For the text-containing cell, return its midpoint in [x, y] coordinate format. 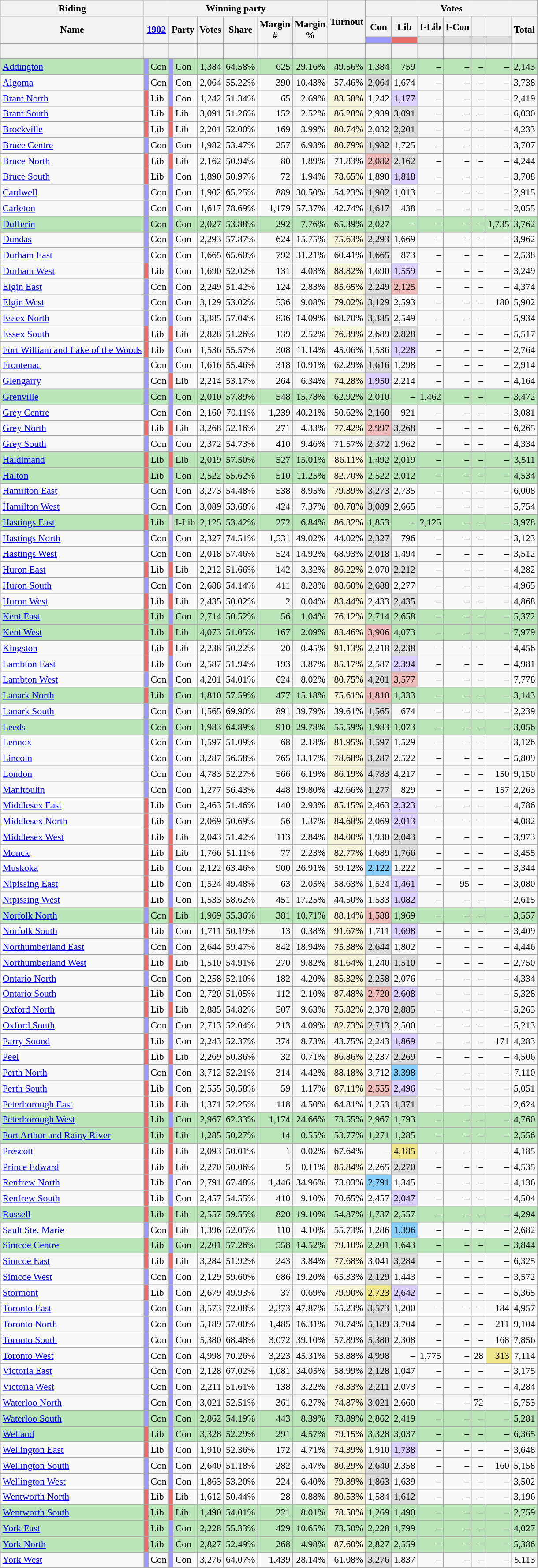
79.15% [347, 1434]
88.82% [347, 271]
3,249 [525, 271]
68.70% [347, 319]
86.11% [347, 460]
3,081 [525, 413]
4.03% [310, 271]
1,737 [378, 1214]
2,556 [525, 1136]
2,915 [525, 193]
1,239 [275, 413]
Kent West [72, 633]
8.73% [310, 1041]
Toronto South [72, 1340]
Essex North [72, 319]
2 [275, 601]
4,446 [525, 947]
765 [275, 758]
1,228 [405, 350]
1,333 [405, 696]
0.88% [310, 1497]
3,973 [525, 837]
53.02% [241, 303]
62.33% [241, 1120]
62.92% [347, 397]
2,239 [525, 711]
1.37% [310, 822]
55.62% [241, 476]
44.50% [347, 900]
Peel [72, 1057]
4,027 [525, 1529]
6,325 [525, 1261]
3,738 [525, 83]
78.50% [347, 1513]
4,217 [405, 774]
Hastings East [72, 523]
270 [275, 963]
3,511 [525, 460]
34.96% [310, 1183]
796 [405, 538]
5,372 [525, 617]
3,080 [525, 884]
524 [275, 554]
4.09% [310, 1026]
55.22% [241, 83]
15.01% [310, 460]
Elgin West [72, 303]
548 [275, 397]
7.76% [310, 224]
80.74% [347, 130]
2,218 [378, 649]
4.10% [310, 1230]
5.47% [310, 1466]
Halton [72, 476]
180 [498, 303]
Margin# [275, 30]
2,143 [525, 67]
3,143 [525, 696]
59.12% [347, 868]
3,123 [525, 538]
2,323 [405, 806]
5,051 [525, 1088]
6,030 [525, 114]
3,512 [525, 554]
59.55% [241, 1214]
50.52% [241, 617]
4,082 [525, 822]
829 [405, 790]
Monck [72, 853]
2,689 [378, 334]
91.67% [347, 931]
73.03% [347, 1183]
Middlesex East [72, 806]
2,549 [405, 319]
842 [275, 947]
Lambton East [72, 664]
1,269 [378, 1513]
7,856 [525, 1340]
3,398 [405, 1073]
49.02% [310, 538]
3,223 [275, 1356]
13.17% [310, 758]
85.84% [347, 1167]
3,978 [525, 523]
7,778 [525, 680]
2,055 [525, 208]
57.59% [241, 696]
4,164 [525, 381]
3,472 [525, 397]
54.73% [241, 444]
78.33% [347, 1387]
3,648 [525, 1450]
70.65% [347, 1199]
3,708 [525, 177]
4,786 [525, 806]
150 [498, 774]
Ontario South [72, 994]
1,930 [378, 837]
Ontario North [72, 979]
Turnout [347, 22]
52.05% [241, 1230]
Dufferin [72, 224]
Durham East [72, 255]
55.23% [347, 1309]
York East [72, 1529]
1,698 [405, 931]
4,283 [525, 1041]
4.50% [310, 1104]
80.29% [347, 1466]
74.51% [241, 538]
4.20% [310, 979]
87.11% [347, 1088]
62.29% [347, 365]
264 [275, 381]
Port Arthur and Rainy River [72, 1136]
9,150 [525, 774]
538 [275, 491]
Renfrew North [72, 1183]
67.48% [241, 1183]
13 [275, 931]
211 [498, 1324]
8.02% [310, 680]
5,263 [525, 1010]
16.31% [310, 1324]
1,775 [430, 1356]
73.50% [347, 1529]
3.87% [310, 664]
58.62% [241, 900]
30.50% [310, 193]
1,531 [275, 538]
87.48% [347, 994]
Oxford North [72, 1010]
142 [275, 570]
20 [275, 649]
1,689 [378, 853]
84.68% [347, 822]
Waterloo North [72, 1403]
2,433 [378, 601]
443 [275, 1418]
2,277 [405, 585]
168 [498, 1340]
257 [275, 146]
80.79% [347, 146]
1,818 [405, 177]
5,328 [525, 994]
3,844 [525, 1245]
6.93% [310, 146]
Wellington West [72, 1482]
2.93% [310, 806]
Haldimand [72, 460]
5,113 [525, 1560]
39.61% [347, 711]
438 [405, 208]
411 [275, 585]
85.15% [347, 806]
4.42% [310, 1073]
Hamilton West [72, 507]
55.46% [241, 365]
1,047 [405, 1371]
32 [275, 1057]
2,660 [405, 1403]
54.14% [241, 585]
Huron West [72, 601]
2,759 [525, 1513]
81.95% [347, 743]
19.20% [310, 1277]
4,504 [525, 1199]
57.87% [241, 240]
91.13% [347, 649]
86.32% [347, 523]
138 [275, 1387]
88.18% [347, 1073]
65.33% [347, 1277]
910 [275, 727]
4,965 [525, 585]
8.28% [310, 585]
193 [275, 664]
1,443 [405, 1277]
2,939 [378, 114]
85.17% [347, 664]
57.26% [241, 1245]
2.10% [310, 994]
5,281 [525, 1418]
55.33% [241, 1529]
374 [275, 1041]
759 [405, 67]
5 [275, 1167]
7,979 [525, 633]
2,764 [525, 350]
3,502 [525, 1482]
Russell [72, 1214]
Dundas [72, 240]
71.83% [347, 161]
52.16% [241, 428]
78.68% [347, 758]
Peterborough West [72, 1120]
1,725 [405, 146]
Lanark South [72, 711]
Wellington East [72, 1450]
2,082 [378, 161]
10.65% [310, 1529]
Muskoka [72, 868]
87.60% [347, 1544]
79.90% [347, 1293]
79.89% [347, 1482]
4,456 [525, 649]
Wentworth North [72, 1497]
2,723 [378, 1293]
70.74% [347, 1324]
Elgin East [72, 287]
64.89% [241, 727]
5,213 [525, 1026]
2,593 [405, 303]
268 [275, 1544]
59 [275, 1088]
1,869 [405, 1041]
4,244 [525, 161]
50.36% [241, 1057]
4,534 [525, 476]
63 [275, 884]
Hamilton East [72, 491]
95 [457, 884]
3,707 [525, 146]
4,506 [525, 1057]
9.46% [310, 444]
1,462 [430, 397]
86.28% [347, 114]
Wentworth South [72, 1513]
1.89% [310, 161]
31.21% [310, 255]
39.79% [310, 711]
26.91% [310, 868]
65.25% [241, 193]
84.00% [347, 837]
451 [275, 900]
2,735 [405, 491]
3,175 [525, 1371]
2,538 [525, 255]
88.14% [347, 915]
Manitoulin [72, 790]
2,073 [405, 1387]
Winning party [235, 8]
60.41% [347, 255]
Middlesex West [72, 837]
308 [275, 350]
57.04% [241, 319]
112 [275, 994]
11.14% [310, 350]
139 [275, 334]
1,461 [405, 884]
58.99% [347, 1371]
82.70% [347, 476]
London [72, 774]
61.08% [347, 1560]
57.00% [241, 1324]
3.99% [310, 130]
Toronto East [72, 1309]
5,934 [525, 319]
52.49% [241, 1544]
1,253 [378, 1104]
9.63% [310, 1010]
1,439 [275, 1560]
171 [498, 1041]
9.82% [310, 963]
Cardwell [72, 193]
1902 [156, 30]
Lennox [72, 743]
2,394 [405, 664]
Hastings West [72, 554]
Name [72, 30]
1,674 [405, 83]
172 [275, 1450]
1,853 [378, 523]
167 [275, 633]
Total [525, 30]
110 [275, 1230]
78.69% [241, 208]
50.19% [241, 931]
Share [241, 30]
3,072 [275, 1340]
Frontenac [72, 365]
Norfolk South [72, 931]
81.64% [347, 963]
52.21% [241, 1073]
1.04% [310, 617]
Lincoln [72, 758]
Essex South [72, 334]
83.46% [347, 633]
Waterloo South [72, 1418]
6.27% [310, 1403]
57.37% [310, 208]
2,013 [405, 822]
55.57% [241, 350]
Glengarry [72, 381]
1,485 [275, 1324]
6,265 [525, 428]
24.66% [310, 1120]
Brant South [72, 114]
4.98% [310, 1544]
7,110 [525, 1073]
5,158 [525, 1466]
1.17% [310, 1088]
2,032 [378, 130]
686 [275, 1277]
52.25% [241, 1104]
51.34% [241, 98]
2,496 [405, 1088]
Toronto West [72, 1356]
9.08% [310, 303]
Nipissing East [72, 884]
39.10% [310, 1340]
15.78% [310, 397]
50.58% [241, 1088]
York North [72, 1544]
Lanark North [72, 696]
86.22% [347, 570]
4,374 [525, 287]
3,572 [525, 1277]
51.11% [241, 853]
4,284 [525, 1387]
77 [275, 853]
52.36% [241, 1450]
221 [275, 1513]
4,535 [525, 1167]
53.68% [241, 507]
3,557 [525, 915]
55.36% [241, 915]
64.07% [241, 1560]
59.47% [241, 947]
820 [275, 1214]
1,013 [405, 193]
54.91% [241, 963]
Northumberland East [72, 947]
75.61% [347, 696]
361 [275, 1403]
Algoma [72, 83]
51.09% [241, 743]
14 [275, 1136]
56.43% [241, 790]
792 [275, 255]
3.84% [310, 1261]
14.52% [310, 1245]
3,906 [378, 633]
83.58% [347, 98]
34.05% [310, 1371]
53.42% [241, 523]
Grey Centre [72, 413]
Oxford South [72, 1026]
Brant North [72, 98]
3,056 [525, 727]
68.48% [241, 1340]
314 [275, 1073]
54.55% [241, 1199]
Norfolk North [72, 915]
Kent East [72, 617]
79.02% [347, 303]
169 [275, 130]
29.16% [310, 67]
1,735 [498, 224]
Welland [72, 1434]
292 [275, 224]
65.60% [241, 255]
2,608 [405, 994]
52.27% [241, 774]
5,386 [525, 1544]
0.02% [310, 1152]
5,902 [525, 303]
57.50% [241, 460]
2,265 [378, 1167]
18.94% [310, 947]
11.25% [310, 476]
53.47% [241, 146]
2.09% [310, 633]
74.28% [347, 381]
54.82% [241, 1010]
271 [275, 428]
2,750 [525, 963]
Party [183, 30]
80 [275, 161]
448 [275, 790]
2,070 [378, 570]
2,914 [525, 365]
Wellington South [72, 1466]
Bruce South [72, 177]
69.90% [241, 711]
44.02% [347, 538]
2,679 [210, 1293]
50.02% [241, 601]
53.77% [347, 1136]
80.75% [347, 680]
15.75% [310, 240]
Northumberland West [72, 963]
3,041 [378, 1261]
4,981 [525, 664]
5,809 [525, 758]
7,114 [525, 1356]
2.83% [310, 287]
224 [275, 1482]
52.02% [241, 271]
1,082 [405, 900]
157 [498, 790]
Kingston [72, 649]
52.04% [241, 1026]
1,177 [405, 98]
Grenville [72, 397]
72.08% [241, 1309]
1,492 [378, 460]
1,529 [405, 743]
313 [498, 1356]
Leeds [72, 727]
10.43% [310, 83]
52.37% [241, 1041]
8.01% [310, 1513]
272 [275, 523]
2,642 [405, 1293]
77.68% [347, 1261]
42.74% [347, 208]
2.69% [310, 98]
Hastings North [72, 538]
9.10% [310, 1199]
1,345 [405, 1183]
390 [275, 83]
45.31% [310, 1356]
1,286 [378, 1230]
58.63% [347, 884]
71.57% [347, 444]
73.55% [347, 1120]
Lambton West [72, 680]
3,196 [525, 1497]
45.06% [347, 350]
Prescott [72, 1152]
566 [275, 774]
2,093 [210, 1152]
1,837 [405, 1560]
Grey South [72, 444]
6,008 [525, 491]
49.56% [347, 67]
2,559 [405, 1544]
1,950 [378, 381]
2.23% [310, 853]
Simcoe East [72, 1261]
2,378 [378, 1010]
160 [498, 1466]
131 [275, 271]
2,997 [378, 428]
Bruce North [72, 161]
507 [275, 1010]
1,200 [405, 1309]
118 [275, 1104]
49.48% [241, 884]
Bruce Centre [72, 146]
2,012 [405, 476]
4,760 [525, 1120]
53.17% [241, 381]
51.18% [241, 1466]
Peterborough East [72, 1104]
76.39% [347, 334]
184 [498, 1309]
Sault Ste. Marie [72, 1230]
1,962 [405, 444]
55.59% [347, 727]
74.39% [347, 1450]
52.10% [241, 979]
75.38% [347, 947]
86.86% [347, 1057]
67.64% [347, 1152]
3,577 [405, 680]
88.60% [347, 585]
40.21% [310, 413]
Prince Edward [72, 1167]
70.26% [241, 1356]
152 [275, 114]
8.95% [310, 491]
15.18% [310, 696]
1,081 [275, 1371]
282 [275, 1466]
1,073 [405, 727]
318 [275, 365]
1,584 [378, 1497]
291 [275, 1434]
82.73% [347, 1026]
14.09% [310, 319]
889 [275, 193]
477 [275, 696]
77.42% [347, 428]
5,517 [525, 334]
1,240 [378, 963]
2,237 [378, 1057]
50.22% [241, 649]
2,624 [525, 1104]
4,136 [525, 1183]
2,615 [525, 900]
140 [275, 806]
19.10% [310, 1214]
1.94% [310, 177]
51.46% [241, 806]
10.71% [310, 915]
29.78% [310, 727]
50.62% [347, 413]
74.87% [347, 1403]
50.27% [241, 1136]
625 [275, 67]
73.89% [347, 1418]
70.11% [241, 413]
6.19% [310, 774]
0.71% [310, 1057]
65 [275, 98]
64.81% [347, 1104]
1,802 [405, 947]
0.38% [310, 931]
0.45% [310, 649]
5,754 [525, 507]
52.29% [241, 1434]
243 [275, 1261]
43.75% [347, 1041]
124 [275, 287]
2,373 [275, 1309]
Huron East [72, 570]
50.97% [241, 177]
85.32% [347, 979]
1,494 [405, 554]
Parry Sound [72, 1041]
1,793 [405, 1120]
1,669 [405, 240]
68.93% [347, 554]
Victoria East [72, 1371]
9,104 [525, 1324]
Addington [72, 67]
49.93% [241, 1293]
3.22% [310, 1387]
2,682 [525, 1230]
63.46% [241, 868]
900 [275, 868]
5,753 [525, 1403]
50.94% [241, 161]
1,222 [405, 868]
891 [275, 711]
1,446 [275, 1183]
4.33% [310, 428]
1,298 [405, 365]
1 [275, 1152]
Middlesex North [72, 822]
75.63% [347, 240]
1,271 [378, 1136]
Perth South [72, 1088]
Renfrew South [72, 1199]
2,665 [405, 507]
65.39% [347, 224]
4.57% [310, 1434]
85.65% [347, 287]
213 [275, 1026]
3,455 [525, 853]
47.87% [310, 1309]
59.60% [241, 1277]
6,365 [525, 1434]
80.53% [347, 1497]
56.58% [241, 758]
75.82% [347, 1010]
Carleton [72, 208]
52.00% [241, 130]
50.01% [241, 1152]
5,365 [525, 1293]
64.58% [241, 67]
79.39% [347, 491]
381 [275, 915]
3,409 [525, 931]
I-Con [457, 27]
1,799 [405, 1529]
55.73% [347, 1230]
2.05% [310, 884]
674 [405, 711]
1,639 [405, 1482]
51.94% [241, 664]
37 [275, 1293]
1,738 [405, 1450]
68 [275, 743]
7.37% [310, 507]
0.04% [310, 601]
42.66% [347, 790]
3.32% [310, 570]
Simcoe Centre [72, 1245]
4,957 [525, 1309]
Margin% [310, 30]
3,126 [525, 743]
67.02% [241, 1371]
1,559 [405, 271]
536 [275, 303]
2,308 [405, 1340]
54.23% [347, 193]
54.87% [347, 1214]
Durham West [72, 271]
14.92% [310, 554]
Toronto North [72, 1324]
429 [275, 1529]
78.65% [347, 177]
6.40% [310, 1482]
4,868 [525, 601]
Grey North [72, 428]
50.69% [241, 822]
51.66% [241, 570]
6.84% [310, 523]
2,500 [405, 1026]
3,037 [405, 1434]
2,358 [405, 1466]
1,588 [378, 915]
2.18% [310, 743]
54.48% [241, 491]
1,643 [405, 1245]
527 [275, 460]
182 [275, 979]
510 [275, 476]
Simcoe West [72, 1277]
3,762 [525, 224]
80.78% [347, 507]
0.69% [310, 1293]
4,294 [525, 1214]
2.84% [310, 837]
1,174 [275, 1120]
10.91% [310, 365]
2,076 [405, 979]
8.39% [310, 1418]
1,179 [275, 208]
54.19% [241, 1418]
76.12% [347, 617]
424 [275, 507]
York West [72, 1560]
Nipissing West [72, 900]
2,263 [525, 790]
17.25% [310, 900]
86.19% [347, 774]
113 [275, 837]
Victoria West [72, 1387]
Huron South [72, 585]
4.71% [310, 1450]
53.20% [241, 1482]
3,344 [525, 868]
Perth North [72, 1073]
558 [275, 1245]
0.55% [310, 1136]
79.10% [347, 1245]
Riding [72, 8]
3,704 [405, 1324]
836 [275, 319]
82.77% [347, 853]
Fort William and Lake of the Woods [72, 350]
51.92% [241, 1261]
Stormont [72, 1293]
4,233 [525, 130]
921 [405, 413]
83.44% [347, 601]
4,282 [525, 570]
51.61% [241, 1387]
50.44% [241, 1497]
52.51% [241, 1403]
6.34% [310, 381]
2,658 [405, 617]
28.14% [310, 1560]
50.06% [241, 1167]
19.80% [310, 790]
873 [405, 255]
Brockville [72, 130]
3,962 [525, 240]
2,047 [405, 1199]
0.11% [310, 1167]
